Capture the cell that displays the provided text and extract its (X, Y) central coordinate. 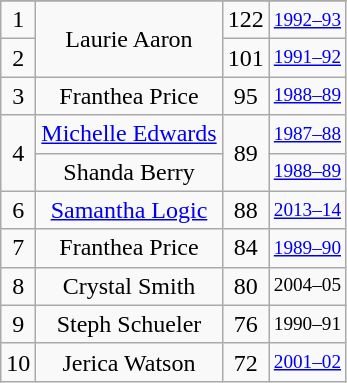
Steph Schueler (129, 324)
95 (246, 96)
1989–90 (307, 248)
Samantha Logic (129, 210)
2013–14 (307, 210)
1990–91 (307, 324)
9 (18, 324)
Jerica Watson (129, 362)
4 (18, 153)
1987–88 (307, 134)
7 (18, 248)
1 (18, 20)
122 (246, 20)
Crystal Smith (129, 286)
101 (246, 58)
2004–05 (307, 286)
10 (18, 362)
84 (246, 248)
6 (18, 210)
Shanda Berry (129, 172)
76 (246, 324)
Michelle Edwards (129, 134)
88 (246, 210)
8 (18, 286)
72 (246, 362)
80 (246, 286)
1991–92 (307, 58)
1992–93 (307, 20)
3 (18, 96)
89 (246, 153)
2 (18, 58)
Laurie Aaron (129, 39)
2001–02 (307, 362)
